Identify which cell holds the provided text, then report its (x, y) central coordinate. 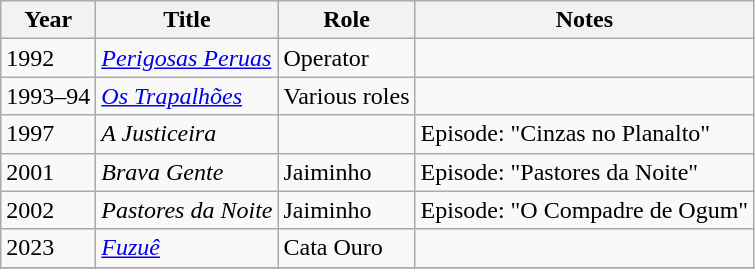
Brava Gente (187, 172)
Episode: "Cinzas no Planalto" (584, 134)
1992 (48, 58)
Perigosas Peruas (187, 58)
Episode: "O Compadre de Ogum" (584, 210)
Episode: "Pastores da Noite" (584, 172)
2001 (48, 172)
Fuzuê (187, 248)
Notes (584, 20)
Pastores da Noite (187, 210)
Cata Ouro (346, 248)
Os Trapalhões (187, 96)
A Justiceira (187, 134)
Various roles (346, 96)
Role (346, 20)
Title (187, 20)
1997 (48, 134)
2002 (48, 210)
Year (48, 20)
1993–94 (48, 96)
2023 (48, 248)
Operator (346, 58)
